Locate the cell with the specified text and output its (x, y) center coordinate. 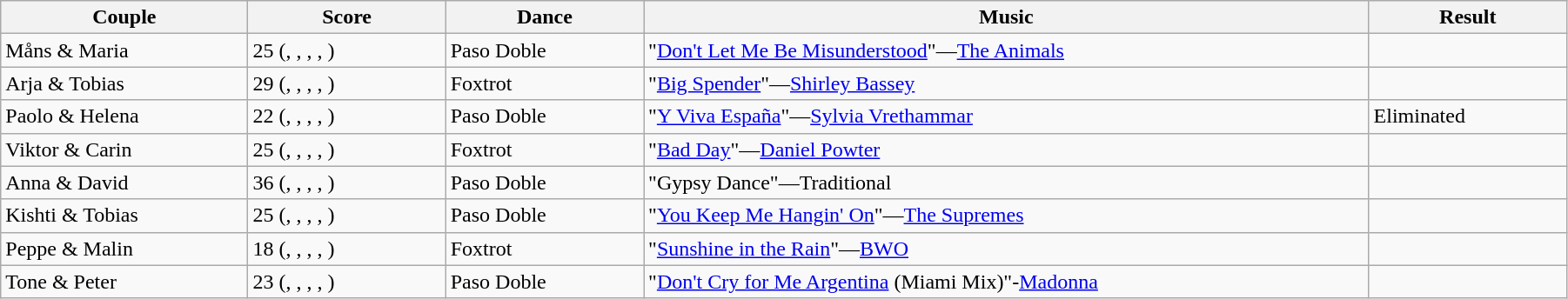
22 (, , , , ) (346, 116)
"Y Viva España"—Sylvia Vrethammar (1007, 116)
Kishti & Tobias (124, 216)
Anna & David (124, 183)
"You Keep Me Hangin' On"—The Supremes (1007, 216)
Dance (545, 17)
Music (1007, 17)
Couple (124, 17)
"Gypsy Dance"—Traditional (1007, 183)
Viktor & Carin (124, 149)
36 (, , , , ) (346, 183)
Paolo & Helena (124, 116)
"Big Spender"—Shirley Bassey (1007, 83)
Peppe & Malin (124, 249)
23 (, , , , ) (346, 282)
Result (1467, 17)
Eliminated (1467, 116)
"Don't Let Me Be Misunderstood"—The Animals (1007, 50)
Score (346, 17)
Arja & Tobias (124, 83)
"Sunshine in the Rain"—BWO (1007, 249)
18 (, , , , ) (346, 249)
29 (, , , , ) (346, 83)
"Don't Cry for Me Argentina (Miami Mix)"-Madonna (1007, 282)
Tone & Peter (124, 282)
Måns & Maria (124, 50)
"Bad Day"—Daniel Powter (1007, 149)
